Return (x, y) of the center of cell containing provided text 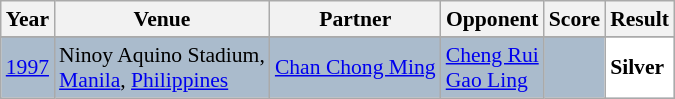
Venue (162, 19)
Partner (356, 19)
Silver (640, 68)
Cheng Rui Gao Ling (492, 68)
1997 (28, 68)
Opponent (492, 19)
Chan Chong Ming (356, 68)
Year (28, 19)
Ninoy Aquino Stadium,Manila, Philippines (162, 68)
Result (640, 19)
Score (574, 19)
